Determine the (x, y) coordinate at the center of the cell enclosing the given text.  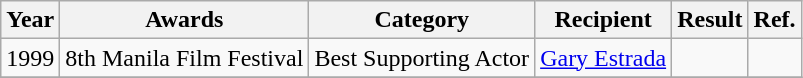
Category (422, 20)
Year (30, 20)
Awards (184, 20)
1999 (30, 58)
Ref. (774, 20)
8th Manila Film Festival (184, 58)
Gary Estrada (604, 58)
Best Supporting Actor (422, 58)
Result (710, 20)
Recipient (604, 20)
